Extract the [x, y] coordinate from the center of the cell holding the provided text.  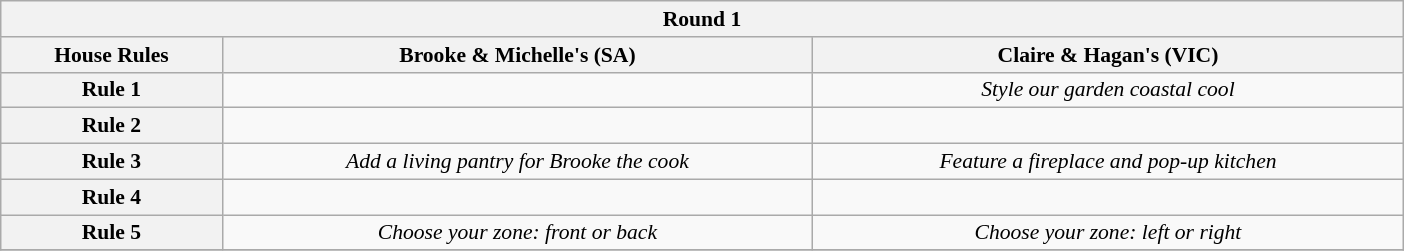
Rule 5 [112, 233]
Round 1 [702, 19]
Style our garden coastal cool [1108, 90]
Choose your zone: left or right [1108, 233]
Rule 1 [112, 90]
Choose your zone: front or back [518, 233]
Rule 3 [112, 162]
Rule 2 [112, 126]
Feature a fireplace and pop-up kitchen [1108, 162]
Add a living pantry for Brooke the cook [518, 162]
House Rules [112, 55]
Claire & Hagan's (VIC) [1108, 55]
Rule 4 [112, 197]
Brooke & Michelle's (SA) [518, 55]
